Identify which cell holds the provided text, then report its (x, y) central coordinate. 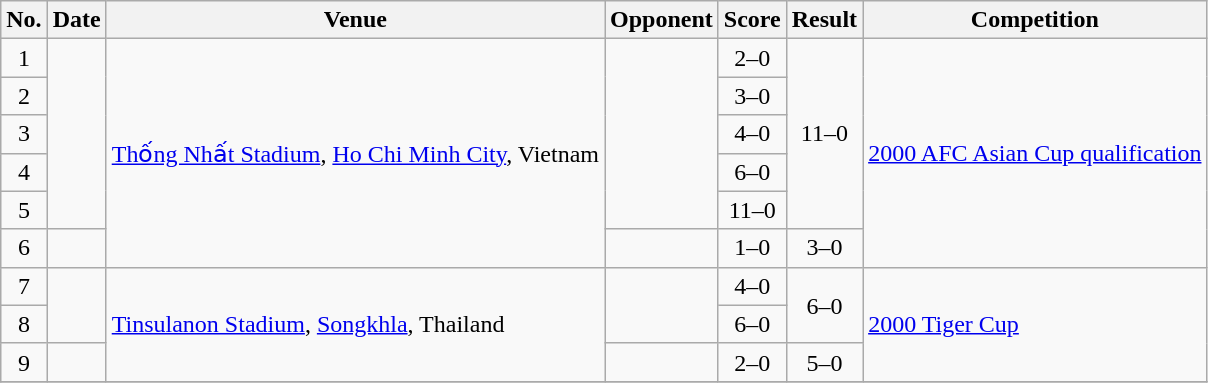
8 (24, 324)
5 (24, 210)
Date (76, 20)
7 (24, 286)
6 (24, 248)
Score (752, 20)
Venue (355, 20)
1 (24, 58)
2000 AFC Asian Cup qualification (1035, 153)
2000 Tiger Cup (1035, 324)
Thống Nhất Stadium, Ho Chi Minh City, Vietnam (355, 153)
5–0 (824, 362)
1–0 (752, 248)
No. (24, 20)
9 (24, 362)
4 (24, 172)
Tinsulanon Stadium, Songkhla, Thailand (355, 324)
Result (824, 20)
3 (24, 134)
2 (24, 96)
Opponent (661, 20)
Competition (1035, 20)
